Identify which cell holds the provided text, then report its (x, y) central coordinate. 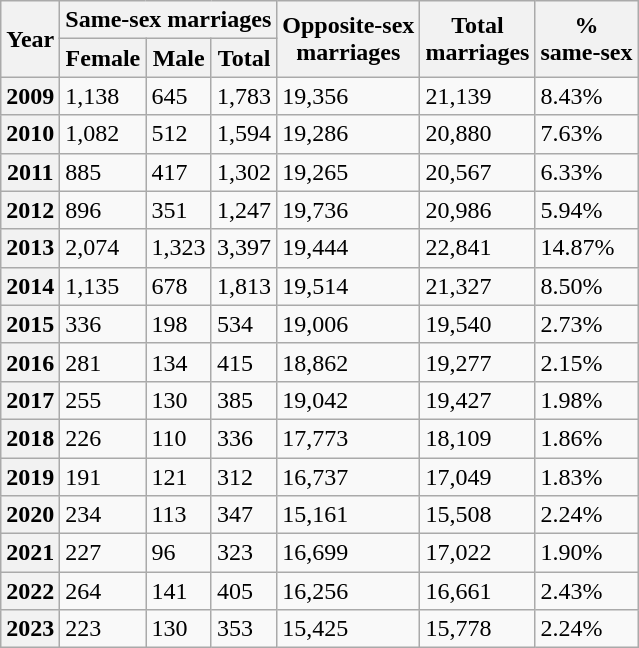
19,356 (348, 96)
19,286 (348, 134)
15,425 (348, 629)
134 (178, 362)
234 (103, 515)
353 (244, 629)
1,813 (244, 286)
7.63% (586, 134)
Same-sex marriages (168, 20)
5.94% (586, 210)
Total (244, 58)
417 (178, 172)
16,737 (348, 477)
17,022 (478, 553)
281 (103, 362)
Totalmarriages (478, 39)
113 (178, 515)
1.90% (586, 553)
141 (178, 591)
1,135 (103, 286)
227 (103, 553)
6.33% (586, 172)
323 (244, 553)
255 (103, 400)
415 (244, 362)
Male (178, 58)
312 (244, 477)
Female (103, 58)
534 (244, 324)
896 (103, 210)
1,247 (244, 210)
19,444 (348, 248)
14.87% (586, 248)
20,567 (478, 172)
19,540 (478, 324)
2.73% (586, 324)
Opposite-sexmarriages (348, 39)
1,594 (244, 134)
19,265 (348, 172)
8.50% (586, 286)
2021 (30, 553)
2016 (30, 362)
351 (178, 210)
2023 (30, 629)
19,006 (348, 324)
223 (103, 629)
385 (244, 400)
512 (178, 134)
1,138 (103, 96)
16,661 (478, 591)
1.86% (586, 438)
2011 (30, 172)
20,880 (478, 134)
2017 (30, 400)
19,277 (478, 362)
110 (178, 438)
19,736 (348, 210)
21,327 (478, 286)
17,773 (348, 438)
17,049 (478, 477)
2015 (30, 324)
19,514 (348, 286)
1,082 (103, 134)
2013 (30, 248)
15,161 (348, 515)
2.15% (586, 362)
3,397 (244, 248)
1.98% (586, 400)
885 (103, 172)
15,778 (478, 629)
2010 (30, 134)
19,427 (478, 400)
2,074 (103, 248)
1,783 (244, 96)
18,862 (348, 362)
21,139 (478, 96)
1,323 (178, 248)
198 (178, 324)
264 (103, 591)
191 (103, 477)
2022 (30, 591)
226 (103, 438)
2018 (30, 438)
678 (178, 286)
347 (244, 515)
1,302 (244, 172)
18,109 (478, 438)
2.43% (586, 591)
96 (178, 553)
121 (178, 477)
19,042 (348, 400)
405 (244, 591)
8.43% (586, 96)
%same-sex (586, 39)
1.83% (586, 477)
2014 (30, 286)
Year (30, 39)
2012 (30, 210)
2020 (30, 515)
20,986 (478, 210)
16,256 (348, 591)
2019 (30, 477)
16,699 (348, 553)
22,841 (478, 248)
2009 (30, 96)
645 (178, 96)
15,508 (478, 515)
